From the cell containing the given text, extract its center point as (X, Y) coordinate. 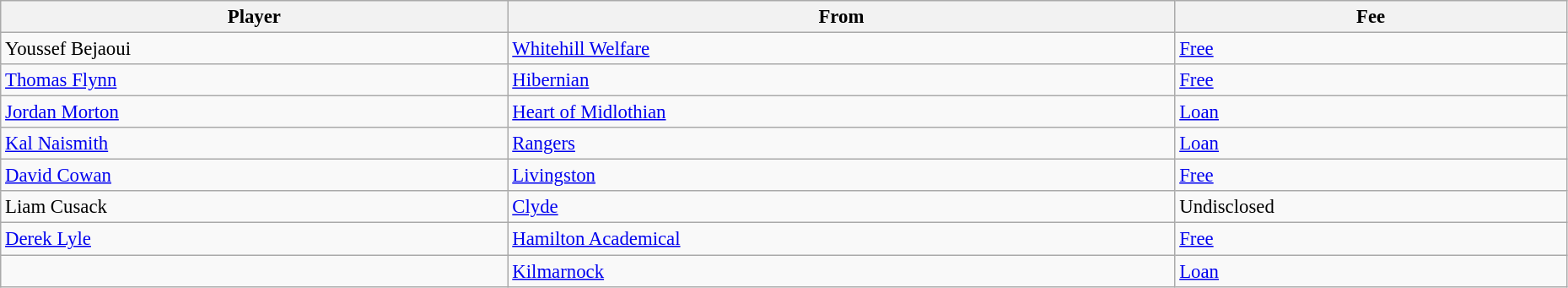
Derek Lyle (255, 239)
Thomas Flynn (255, 80)
Liam Cusack (255, 207)
Undisclosed (1371, 207)
David Cowan (255, 176)
Rangers (842, 144)
Player (255, 17)
From (842, 17)
Heart of Midlothian (842, 112)
Hibernian (842, 80)
Kilmarnock (842, 271)
Whitehill Welfare (842, 49)
Kal Naismith (255, 144)
Hamilton Academical (842, 239)
Fee (1371, 17)
Youssef Bejaoui (255, 49)
Clyde (842, 207)
Livingston (842, 176)
Jordan Morton (255, 112)
